Capture the cell that displays the provided text and extract its [X, Y] central coordinate. 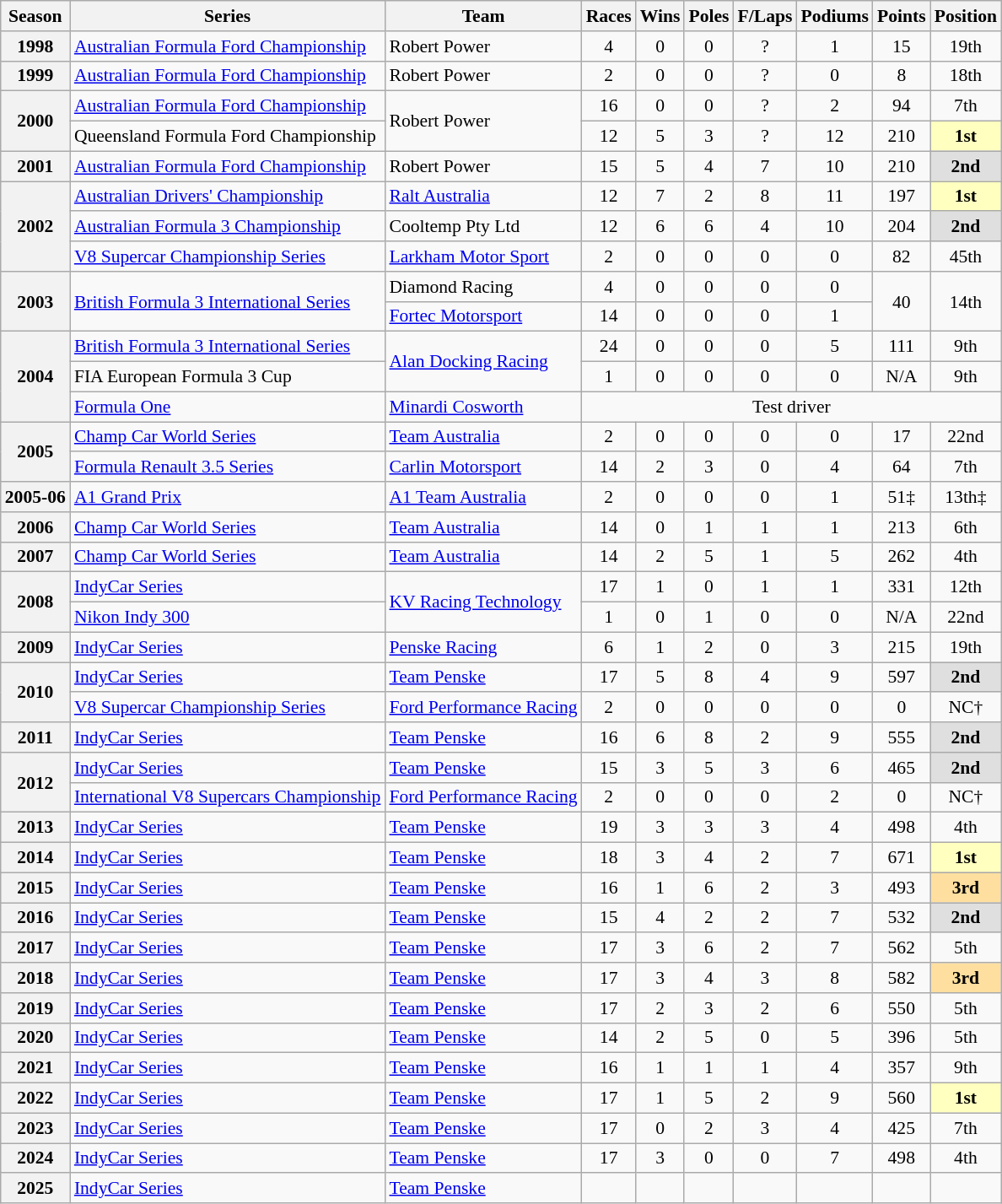
A1 Team Australia [482, 497]
11 [835, 197]
6th [966, 527]
2017 [35, 948]
2024 [35, 1158]
465 [902, 768]
Carlin Motorsport [482, 467]
2020 [35, 1038]
FIA European Formula 3 Cup [228, 377]
Podiums [835, 16]
671 [902, 858]
597 [902, 678]
Poles [708, 16]
560 [902, 1099]
Penske Racing [482, 647]
Position [966, 16]
Australian Formula 3 Championship [228, 227]
Cooltemp Pty Ltd [482, 227]
51‡ [902, 497]
19 [609, 828]
Minardi Cosworth [482, 407]
2001 [35, 166]
Queensland Formula Ford Championship [228, 137]
2023 [35, 1128]
2022 [35, 1099]
2021 [35, 1068]
Races [609, 16]
Formula One [228, 407]
2006 [35, 527]
2025 [35, 1189]
562 [902, 948]
2004 [35, 376]
425 [902, 1128]
331 [902, 587]
A1 Grand Prix [228, 497]
493 [902, 888]
Season [35, 16]
2010 [35, 692]
213 [902, 527]
1999 [35, 76]
1998 [35, 46]
2011 [35, 737]
45th [966, 256]
197 [902, 197]
357 [902, 1068]
KV Racing Technology [482, 602]
2018 [35, 978]
2005-06 [35, 497]
2005 [35, 452]
2009 [35, 647]
94 [902, 106]
Series [228, 16]
555 [902, 737]
Points [902, 16]
18 [609, 858]
Larkham Motor Sport [482, 256]
13th‡ [966, 497]
40 [902, 302]
Australian Drivers' Championship [228, 197]
Alan Docking Racing [482, 361]
2000 [35, 121]
262 [902, 557]
64 [902, 467]
Formula Renault 3.5 Series [228, 467]
2015 [35, 888]
2002 [35, 226]
2014 [35, 858]
2008 [35, 602]
532 [902, 918]
2013 [35, 828]
82 [902, 256]
2003 [35, 302]
550 [902, 1008]
18th [966, 76]
582 [902, 978]
14th [966, 302]
Fortec Motorsport [482, 316]
2016 [35, 918]
2019 [35, 1008]
Team [482, 16]
396 [902, 1038]
111 [902, 347]
2012 [35, 783]
215 [902, 647]
Test driver [792, 407]
Nikon Indy 300 [228, 618]
International V8 Supercars Championship [228, 797]
Ralt Australia [482, 197]
2007 [35, 557]
Wins [660, 16]
24 [609, 347]
Diamond Racing [482, 287]
204 [902, 227]
12th [966, 587]
F/Laps [766, 16]
